Return (x, y) of the center of cell containing provided text 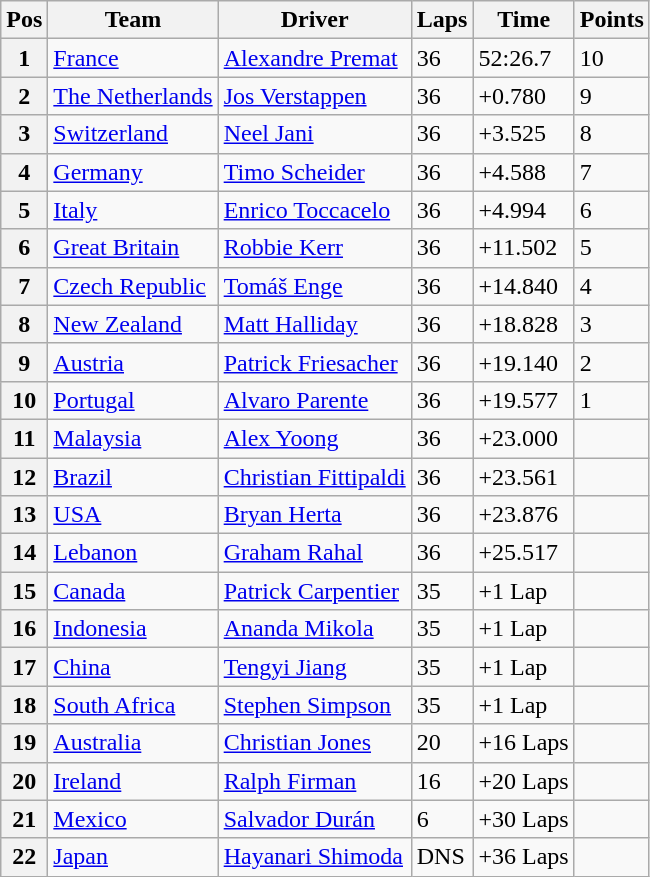
Bryan Herta (314, 515)
Timo Scheider (314, 172)
Patrick Friesacher (314, 362)
+23.876 (524, 515)
18 (24, 705)
Enrico Toccacelo (314, 210)
Ireland (133, 781)
USA (133, 515)
+18.828 (524, 324)
South Africa (133, 705)
Graham Rahal (314, 553)
19 (24, 743)
+23.000 (524, 438)
DNS (442, 857)
Christian Fittipaldi (314, 477)
Robbie Kerr (314, 248)
Great Britain (133, 248)
Australia (133, 743)
+4.588 (524, 172)
Christian Jones (314, 743)
Alex Yoong (314, 438)
+25.517 (524, 553)
Tomáš Enge (314, 286)
Alexandre Premat (314, 58)
12 (24, 477)
+0.780 (524, 96)
France (133, 58)
Salvador Durán (314, 819)
+14.840 (524, 286)
Neel Jani (314, 134)
+36 Laps (524, 857)
+30 Laps (524, 819)
Alvaro Parente (314, 400)
52:26.7 (524, 58)
+19.577 (524, 400)
Indonesia (133, 629)
14 (24, 553)
Switzerland (133, 134)
China (133, 667)
+19.140 (524, 362)
Laps (442, 20)
+16 Laps (524, 743)
+11.502 (524, 248)
15 (24, 591)
Austria (133, 362)
+23.561 (524, 477)
New Zealand (133, 324)
Pos (24, 20)
Patrick Carpentier (314, 591)
Tengyi Jiang (314, 667)
21 (24, 819)
Driver (314, 20)
+20 Laps (524, 781)
Germany (133, 172)
Ananda Mikola (314, 629)
11 (24, 438)
Hayanari Shimoda (314, 857)
Italy (133, 210)
Malaysia (133, 438)
+4.994 (524, 210)
Canada (133, 591)
13 (24, 515)
Ralph Firman (314, 781)
Jos Verstappen (314, 96)
Lebanon (133, 553)
Time (524, 20)
22 (24, 857)
The Netherlands (133, 96)
17 (24, 667)
Czech Republic (133, 286)
Mexico (133, 819)
Team (133, 20)
Points (612, 20)
Portugal (133, 400)
Stephen Simpson (314, 705)
+3.525 (524, 134)
Matt Halliday (314, 324)
Brazil (133, 477)
Japan (133, 857)
